Locate the cell with the specified text and output its (X, Y) center coordinate. 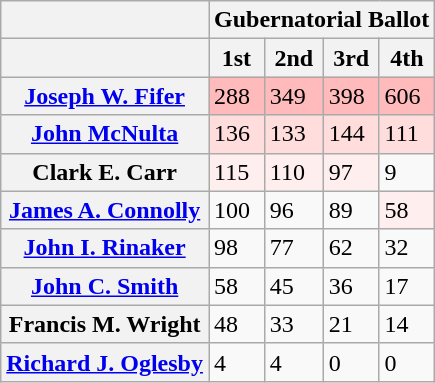
48 (236, 324)
Joseph W. Fifer (105, 96)
96 (294, 210)
62 (351, 248)
17 (407, 286)
Francis M. Wright (105, 324)
144 (351, 134)
James A. Connolly (105, 210)
John C. Smith (105, 286)
136 (236, 134)
45 (294, 286)
111 (407, 134)
110 (294, 172)
2nd (294, 58)
133 (294, 134)
77 (294, 248)
98 (236, 248)
3rd (351, 58)
4th (407, 58)
Gubernatorial Ballot (321, 20)
Clark E. Carr (105, 172)
1st (236, 58)
398 (351, 96)
33 (294, 324)
97 (351, 172)
100 (236, 210)
John I. Rinaker (105, 248)
288 (236, 96)
14 (407, 324)
115 (236, 172)
32 (407, 248)
21 (351, 324)
John McNulta (105, 134)
89 (351, 210)
Richard J. Oglesby (105, 362)
606 (407, 96)
9 (407, 172)
36 (351, 286)
349 (294, 96)
